Detect which cell encompasses the target text, then output its (X, Y) center coordinate. 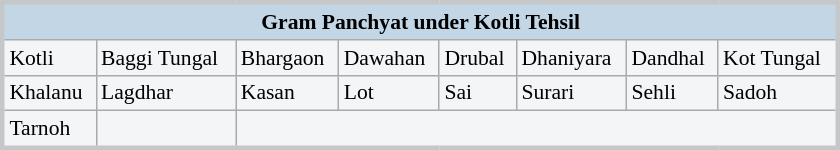
Kot Tungal (778, 57)
Gram Panchyat under Kotli Tehsil (421, 20)
Baggi Tungal (166, 57)
Dhaniyara (571, 57)
Sehli (672, 93)
Sadoh (778, 93)
Lot (390, 93)
Bhargaon (288, 57)
Lagdhar (166, 93)
Surari (571, 93)
Dandhal (672, 57)
Sai (478, 93)
Drubal (478, 57)
Kotli (50, 57)
Tarnoh (50, 130)
Dawahan (390, 57)
Kasan (288, 93)
Khalanu (50, 93)
